Detect which cell encompasses the target text, then output its [X, Y] center coordinate. 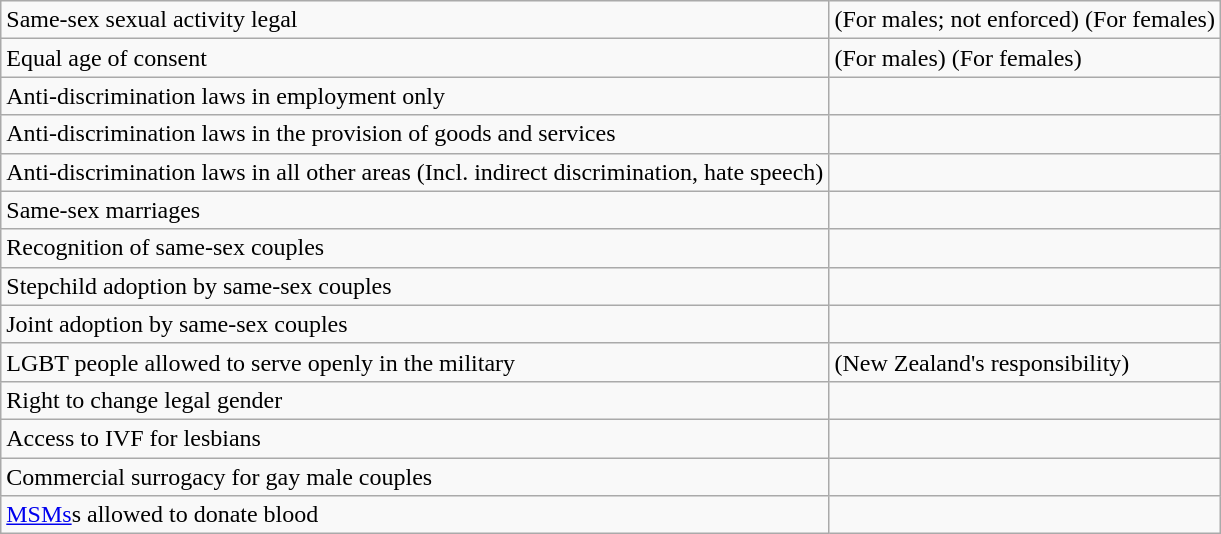
Same-sex marriages [415, 210]
(New Zealand's responsibility) [1025, 362]
Equal age of consent [415, 58]
Anti-discrimination laws in the provision of goods and services [415, 134]
MSMss allowed to donate blood [415, 515]
Recognition of same-sex couples [415, 248]
Right to change legal gender [415, 400]
Access to IVF for lesbians [415, 438]
(For males) (For females) [1025, 58]
Same-sex sexual activity legal [415, 20]
Stepchild adoption by same-sex couples [415, 286]
LGBT people allowed to serve openly in the military [415, 362]
Anti-discrimination laws in all other areas (Incl. indirect discrimination, hate speech) [415, 172]
(For males; not enforced) (For females) [1025, 20]
Joint adoption by same-sex couples [415, 324]
Commercial surrogacy for gay male couples [415, 477]
Anti-discrimination laws in employment only [415, 96]
